Output the [x, y] coordinate of the center of the cell containing the given text.  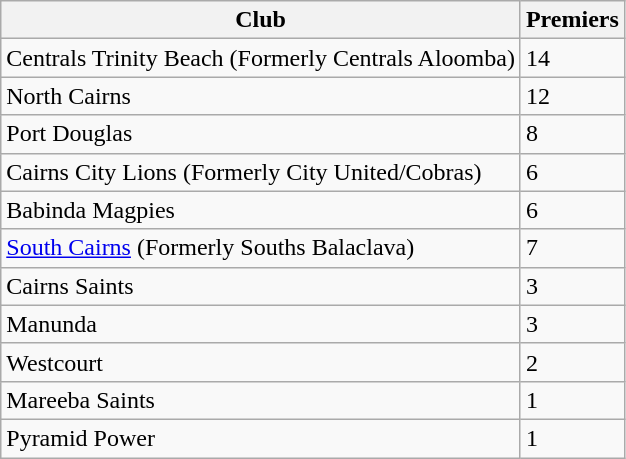
Manunda [261, 324]
8 [572, 134]
Babinda Magpies [261, 210]
Mareeba Saints [261, 400]
Westcourt [261, 362]
Port Douglas [261, 134]
Premiers [572, 20]
North Cairns [261, 96]
South Cairns (Formerly Souths Balaclava) [261, 248]
12 [572, 96]
Cairns Saints [261, 286]
7 [572, 248]
Pyramid Power [261, 438]
14 [572, 58]
Centrals Trinity Beach (Formerly Centrals Aloomba) [261, 58]
2 [572, 362]
Cairns City Lions (Formerly City United/Cobras) [261, 172]
Club [261, 20]
